Find where the given text appears and provide that cell's center as [X, Y] coordinate. 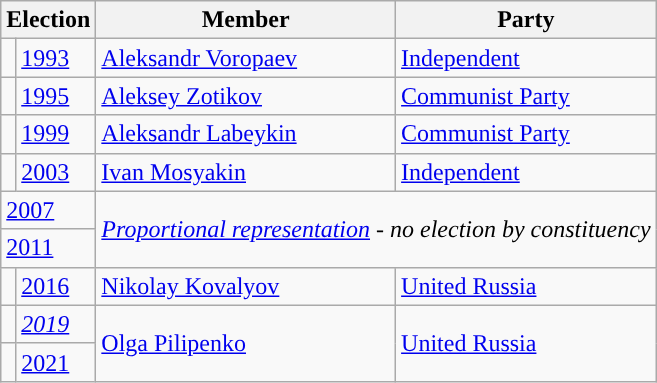
Aleksey Zotikov [246, 96]
2007 [48, 210]
2021 [56, 362]
1999 [56, 134]
2019 [56, 324]
Nikolay Kovalyov [246, 286]
Member [246, 20]
2011 [48, 248]
2016 [56, 286]
Olga Pilipenko [246, 343]
1993 [56, 58]
Aleksandr Voropaev [246, 58]
1995 [56, 96]
Ivan Mosyakin [246, 172]
Party [526, 20]
2003 [56, 172]
Aleksandr Labeykin [246, 134]
Election [48, 20]
Proportional representation - no election by constituency [376, 229]
